Search for the cell housing the specified text and yield its (x, y) center coordinate. 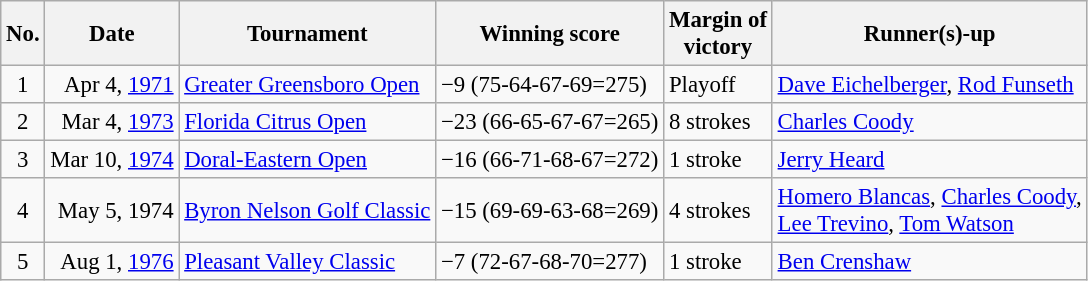
1 (23, 85)
Date (112, 34)
Florida Citrus Open (308, 122)
Apr 4, 1971 (112, 85)
3 (23, 160)
Tournament (308, 34)
−7 (72-67-68-70=277) (550, 262)
Playoff (718, 85)
8 strokes (718, 122)
Jerry Heard (930, 160)
Aug 1, 1976 (112, 262)
−9 (75-64-67-69=275) (550, 85)
2 (23, 122)
Doral-Eastern Open (308, 160)
Mar 10, 1974 (112, 160)
4 (23, 210)
Margin ofvictory (718, 34)
Runner(s)-up (930, 34)
Homero Blancas, Charles Coody, Lee Trevino, Tom Watson (930, 210)
Dave Eichelberger, Rod Funseth (930, 85)
−15 (69-69-63-68=269) (550, 210)
Pleasant Valley Classic (308, 262)
Winning score (550, 34)
Greater Greensboro Open (308, 85)
5 (23, 262)
Byron Nelson Golf Classic (308, 210)
Ben Crenshaw (930, 262)
May 5, 1974 (112, 210)
−23 (66-65-67-67=265) (550, 122)
Mar 4, 1973 (112, 122)
−16 (66-71-68-67=272) (550, 160)
No. (23, 34)
Charles Coody (930, 122)
4 strokes (718, 210)
